Capture the cell that displays the provided text and extract its (x, y) central coordinate. 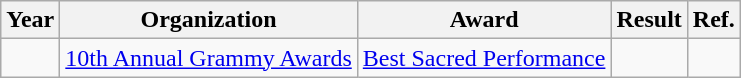
Result (649, 20)
Award (484, 20)
Best Sacred Performance (484, 58)
10th Annual Grammy Awards (208, 58)
Year (30, 20)
Organization (208, 20)
Ref. (714, 20)
